Provide the [X, Y] coordinate of the cell's center where the given text is located.  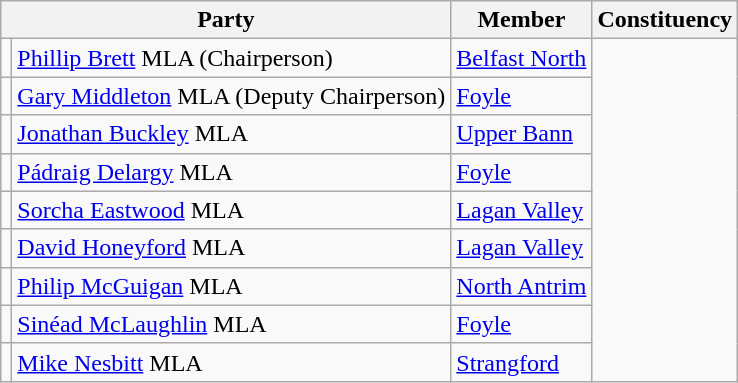
Party [226, 20]
North Antrim [522, 286]
Member [522, 20]
Sorcha Eastwood MLA [232, 210]
Upper Bann [522, 134]
Philip McGuigan MLA [232, 286]
Constituency [665, 20]
Mike Nesbitt MLA [232, 362]
Jonathan Buckley MLA [232, 134]
Strangford [522, 362]
Belfast North [522, 58]
Phillip Brett MLA (Chairperson) [232, 58]
Sinéad McLaughlin MLA [232, 324]
Pádraig Delargy MLA [232, 172]
David Honeyford MLA [232, 248]
Gary Middleton MLA (Deputy Chairperson) [232, 96]
